Locate the cell with the specified text and output its (x, y) center coordinate. 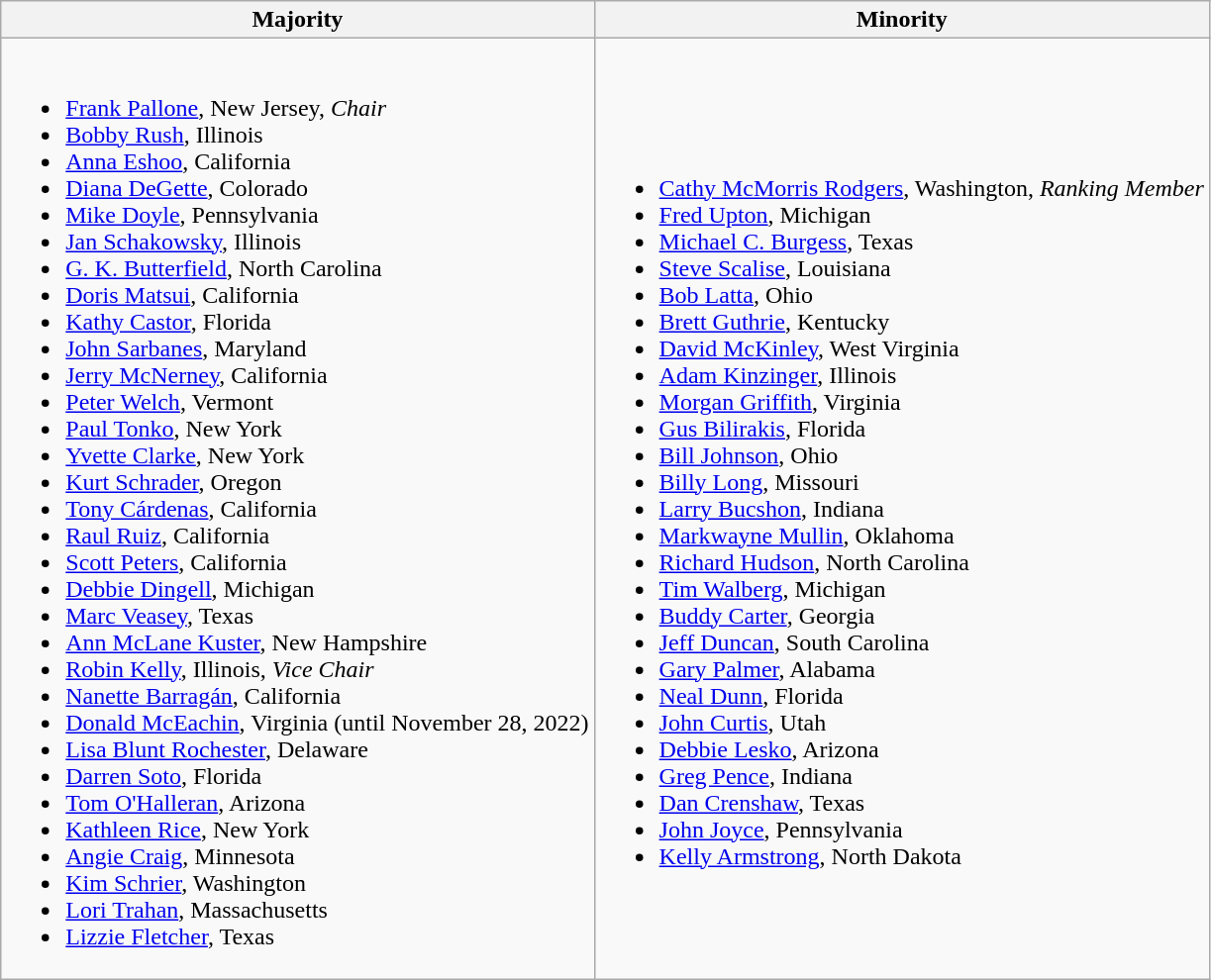
Majority (297, 20)
Minority (901, 20)
